Capture the cell that displays the provided text and extract its (x, y) central coordinate. 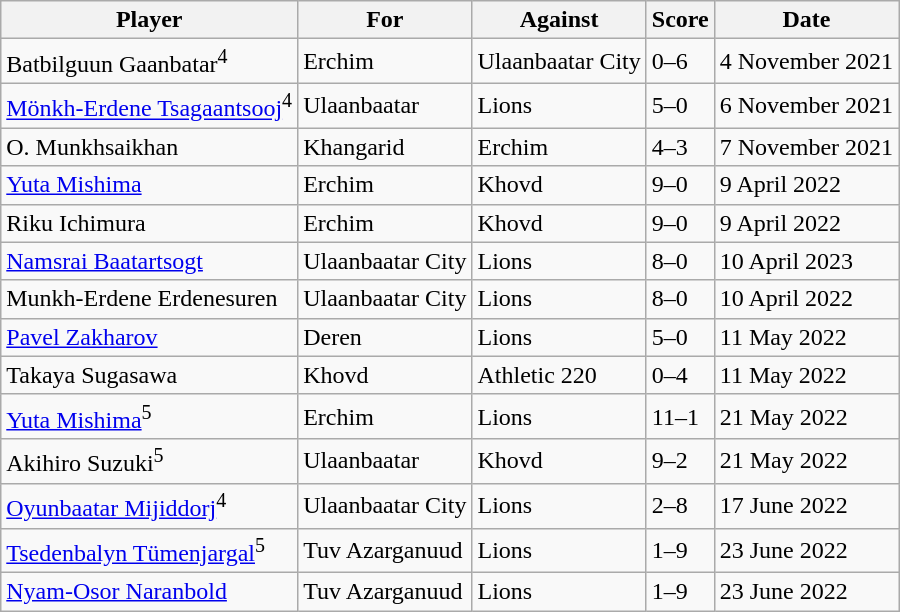
Riku Ichimura (150, 223)
0–6 (680, 62)
Athletic 220 (559, 375)
10 April 2022 (806, 299)
Player (150, 20)
Nyam-Osor Naranbold (150, 592)
17 June 2022 (806, 506)
2–8 (680, 506)
4 November 2021 (806, 62)
Khangarid (385, 147)
11–1 (680, 416)
Mönkh-Erdene Tsagaantsooj4 (150, 106)
Yuta Mishima5 (150, 416)
For (385, 20)
Against (559, 20)
Akihiro Suzuki5 (150, 462)
Munkh-Erdene Erdenesuren (150, 299)
0–4 (680, 375)
Score (680, 20)
Date (806, 20)
O. Munkhsaikhan (150, 147)
Takaya Sugasawa (150, 375)
10 April 2023 (806, 261)
Pavel Zakharov (150, 337)
4–3 (680, 147)
Oyunbaatar Mijiddorj4 (150, 506)
Batbilguun Gaanbatar4 (150, 62)
7 November 2021 (806, 147)
Yuta Mishima (150, 185)
Namsrai Baatartsogt (150, 261)
Tsedenbalyn Tümenjargal5 (150, 550)
Deren (385, 337)
6 November 2021 (806, 106)
9–2 (680, 462)
